Pinpoint the cell where the given text exists, returning its (x, y) midpoint coordinate. 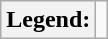
Legend: (48, 20)
